Identify which cell holds the provided text, then report its [x, y] central coordinate. 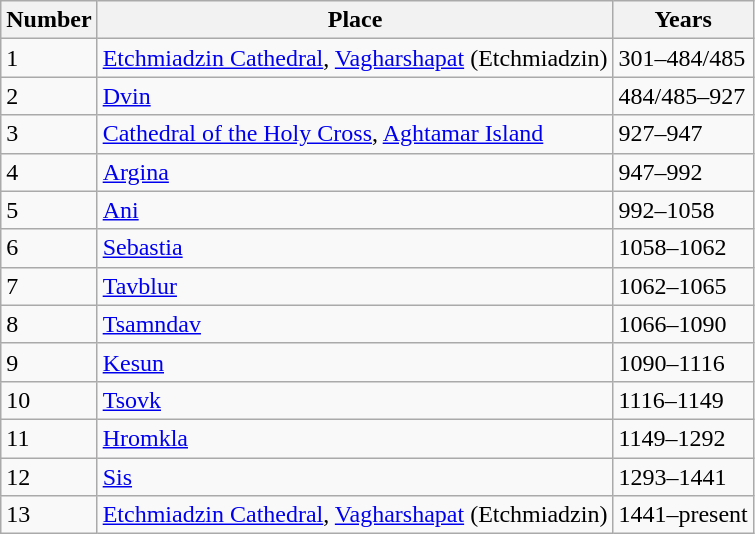
947–992 [683, 172]
Tsamndav [355, 324]
3 [49, 134]
Sebastia [355, 248]
Tsovk [355, 400]
1293–1441 [683, 477]
7 [49, 286]
Dvin [355, 96]
10 [49, 400]
1090–1116 [683, 362]
Tavblur [355, 286]
1116–1149 [683, 400]
5 [49, 210]
1066–1090 [683, 324]
484/485–927 [683, 96]
Hromkla [355, 438]
Kesun [355, 362]
Sis [355, 477]
11 [49, 438]
Ani [355, 210]
Argina [355, 172]
927–947 [683, 134]
8 [49, 324]
1441–present [683, 515]
992–1058 [683, 210]
2 [49, 96]
13 [49, 515]
1 [49, 58]
301–484/485 [683, 58]
12 [49, 477]
Number [49, 20]
1149–1292 [683, 438]
1058–1062 [683, 248]
Years [683, 20]
1062–1065 [683, 286]
Cathedral of the Holy Cross, Aghtamar Island [355, 134]
4 [49, 172]
Place [355, 20]
9 [49, 362]
6 [49, 248]
